Pinpoint the cell where the given text exists, returning its [x, y] midpoint coordinate. 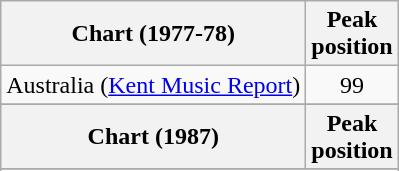
Chart (1987) [154, 136]
99 [352, 85]
Australia (Kent Music Report) [154, 85]
Chart (1977-78) [154, 34]
